For the text-containing cell, return its midpoint in [X, Y] coordinate format. 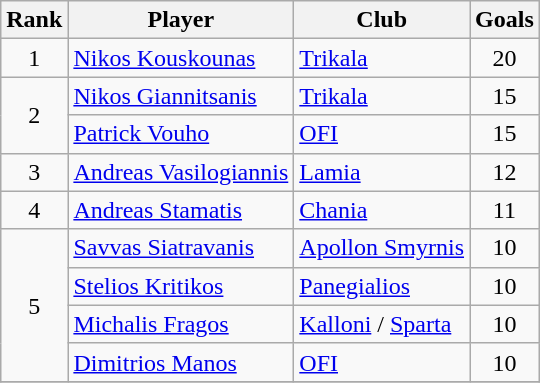
Nikos Kouskounas [181, 58]
Andreas Stamatis [181, 210]
5 [34, 305]
Club [382, 20]
1 [34, 58]
Apollon Smyrnis [382, 248]
Goals [505, 20]
12 [505, 172]
Rank [34, 20]
20 [505, 58]
Dimitrios Manos [181, 362]
Lamia [382, 172]
Player [181, 20]
Panegialios [382, 286]
11 [505, 210]
Kalloni / Sparta [382, 324]
2 [34, 115]
Savvas Siatravanis [181, 248]
3 [34, 172]
Nikos Giannitsanis [181, 96]
Patrick Vouho [181, 134]
Andreas Vasilogiannis [181, 172]
Chania [382, 210]
4 [34, 210]
Michalis Fragos [181, 324]
Stelios Kritikos [181, 286]
